Return [x, y] of the center of cell containing provided text 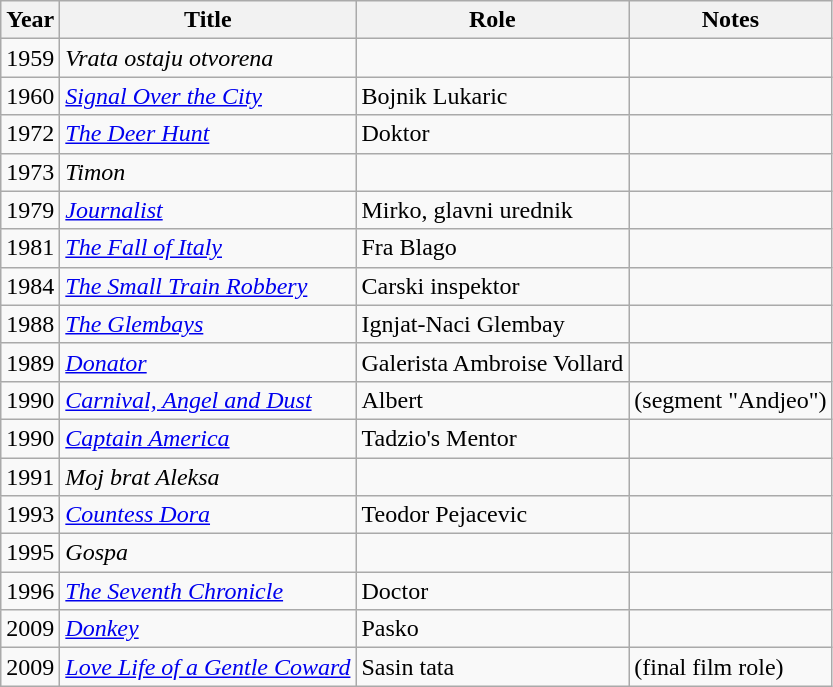
1960 [30, 96]
Moj brat Aleksa [208, 477]
Doctor [492, 591]
(segment "Andjeo") [730, 400]
Galerista Ambroise Vollard [492, 362]
Gospa [208, 553]
Title [208, 20]
1993 [30, 515]
Tadzio's Mentor [492, 438]
1959 [30, 58]
Carnival, Angel and Dust [208, 400]
Notes [730, 20]
Timon [208, 172]
Bojnik Lukaric [492, 96]
Countess Dora [208, 515]
Ignjat-Naci Glembay [492, 324]
The Fall of Italy [208, 248]
Donator [208, 362]
Captain America [208, 438]
Sasin tata [492, 667]
Love Life of a Gentle Coward [208, 667]
1988 [30, 324]
1984 [30, 286]
Fra Blago [492, 248]
Role [492, 20]
1989 [30, 362]
Pasko [492, 629]
Carski inspektor [492, 286]
1973 [30, 172]
Vrata ostaju otvorena [208, 58]
1981 [30, 248]
Teodor Pejacevic [492, 515]
Albert [492, 400]
Donkey [208, 629]
1991 [30, 477]
Year [30, 20]
The Deer Hunt [208, 134]
Doktor [492, 134]
The Small Train Robbery [208, 286]
Signal Over the City [208, 96]
1996 [30, 591]
1972 [30, 134]
Journalist [208, 210]
1979 [30, 210]
The Seventh Chronicle [208, 591]
1995 [30, 553]
Mirko, glavni urednik [492, 210]
(final film role) [730, 667]
The Glembays [208, 324]
